Scan for the cell matching the given text and deliver its (X, Y) coordinate at center. 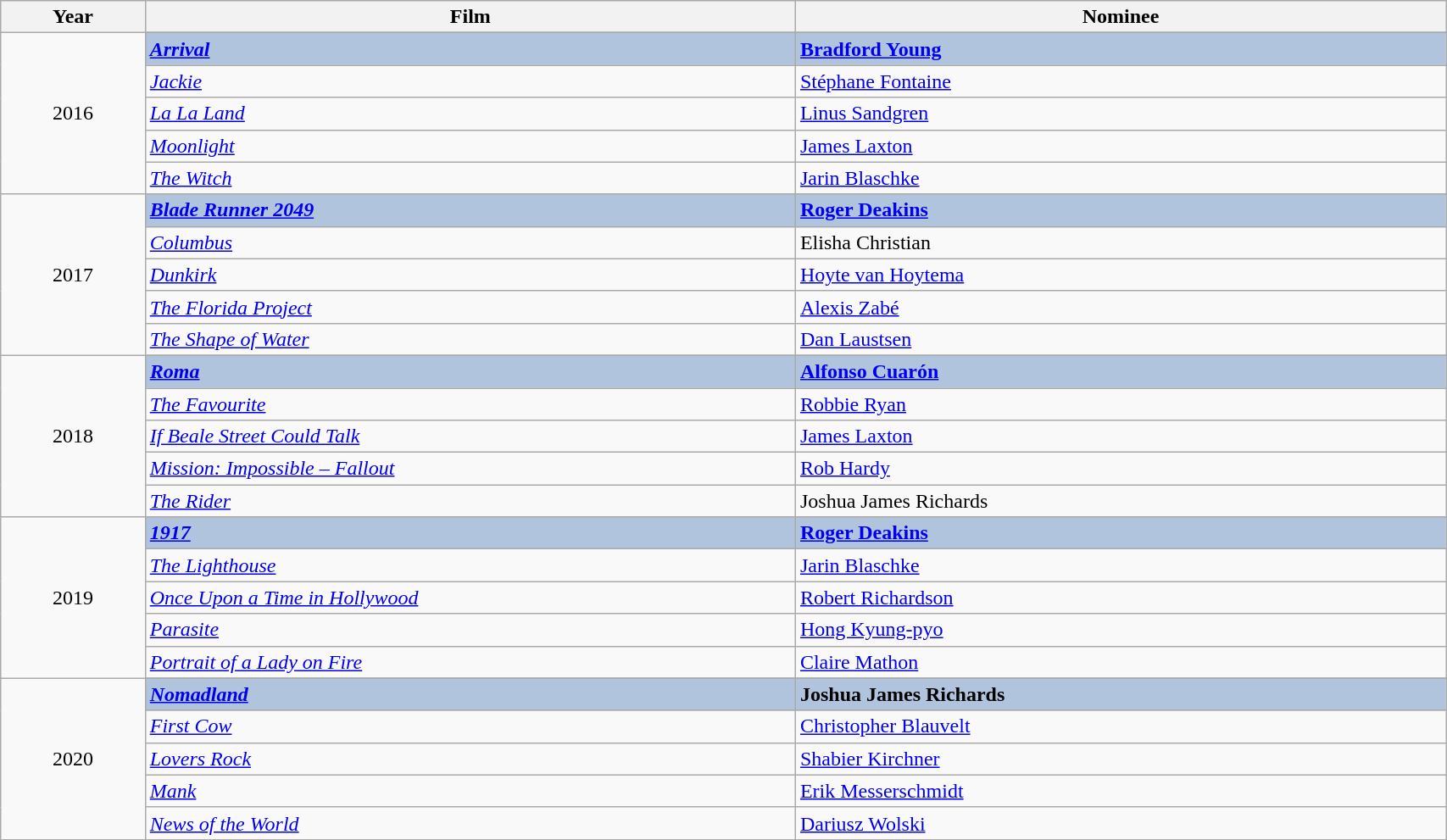
Elisha Christian (1121, 242)
2020 (73, 759)
The Rider (470, 501)
Nominee (1121, 17)
Mission: Impossible – Fallout (470, 469)
Christopher Blauvelt (1121, 726)
If Beale Street Could Talk (470, 437)
Portrait of a Lady on Fire (470, 662)
The Shape of Water (470, 339)
The Witch (470, 178)
Robbie Ryan (1121, 404)
Year (73, 17)
Shabier Kirchner (1121, 759)
Mank (470, 791)
Arrival (470, 49)
Bradford Young (1121, 49)
Rob Hardy (1121, 469)
First Cow (470, 726)
Lovers Rock (470, 759)
2018 (73, 436)
Hoyte van Hoytema (1121, 275)
Claire Mathon (1121, 662)
Roma (470, 371)
Nomadland (470, 694)
Columbus (470, 242)
2016 (73, 114)
2017 (73, 275)
Blade Runner 2049 (470, 210)
Jackie (470, 81)
The Favourite (470, 404)
Alfonso Cuarón (1121, 371)
Once Upon a Time in Hollywood (470, 598)
News of the World (470, 823)
The Florida Project (470, 307)
Robert Richardson (1121, 598)
Dariusz Wolski (1121, 823)
Dan Laustsen (1121, 339)
Dunkirk (470, 275)
The Lighthouse (470, 565)
Alexis Zabé (1121, 307)
Moonlight (470, 146)
La La Land (470, 114)
Parasite (470, 630)
1917 (470, 533)
2019 (73, 598)
Linus Sandgren (1121, 114)
Film (470, 17)
Stéphane Fontaine (1121, 81)
Hong Kyung-pyo (1121, 630)
Erik Messerschmidt (1121, 791)
